Find where the given text appears and provide that cell's center as [x, y] coordinate. 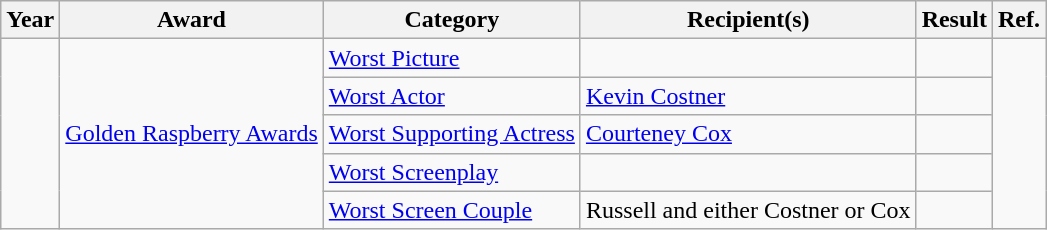
Result [954, 20]
Worst Picture [452, 58]
Category [452, 20]
Worst Supporting Actress [452, 134]
Worst Actor [452, 96]
Kevin Costner [748, 96]
Golden Raspberry Awards [192, 134]
Russell and either Costner or Cox [748, 210]
Ref. [1020, 20]
Worst Screen Couple [452, 210]
Year [30, 20]
Courteney Cox [748, 134]
Award [192, 20]
Recipient(s) [748, 20]
Worst Screenplay [452, 172]
